Return [X, Y] of the center of cell containing provided text 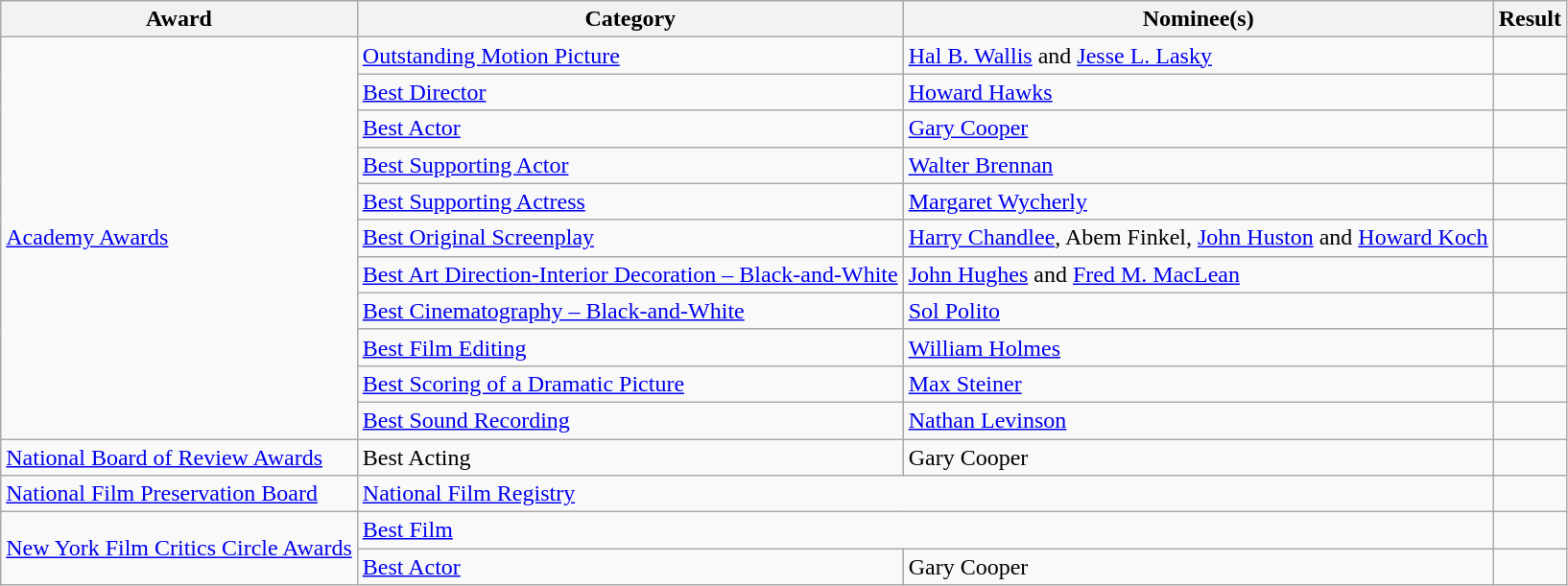
National Film Registry [925, 494]
Outstanding Motion Picture [630, 56]
Category [630, 19]
Howard Hawks [1198, 92]
Best Supporting Actor [630, 165]
Sol Polito [1198, 311]
Best Film [925, 530]
Max Steiner [1198, 384]
Best Film Editing [630, 347]
Best Art Direction-Interior Decoration – Black-and-White [630, 274]
Hal B. Wallis and Jesse L. Lasky [1198, 56]
Best Scoring of a Dramatic Picture [630, 384]
Best Cinematography – Black-and-White [630, 311]
Result [1530, 19]
Nathan Levinson [1198, 420]
Award [179, 19]
Best Acting [630, 457]
Margaret Wycherly [1198, 201]
Harry Chandlee, Abem Finkel, John Huston and Howard Koch [1198, 238]
National Film Preservation Board [179, 494]
Walter Brennan [1198, 165]
William Holmes [1198, 347]
Best Sound Recording [630, 420]
Best Original Screenplay [630, 238]
New York Film Critics Circle Awards [179, 549]
National Board of Review Awards [179, 457]
Nominee(s) [1198, 19]
Academy Awards [179, 238]
Best Supporting Actress [630, 201]
John Hughes and Fred M. MacLean [1198, 274]
Best Director [630, 92]
